Locate the cell with the specified text and output its [x, y] center coordinate. 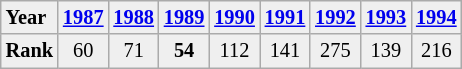
275 [335, 51]
54 [184, 51]
1989 [184, 17]
1994 [436, 17]
1993 [386, 17]
141 [285, 51]
216 [436, 51]
139 [386, 51]
Rank [30, 51]
Year [30, 17]
1990 [234, 17]
71 [133, 51]
60 [83, 51]
112 [234, 51]
1992 [335, 17]
1988 [133, 17]
1987 [83, 17]
1991 [285, 17]
